Output the [x, y] coordinate of the center of the cell containing the given text.  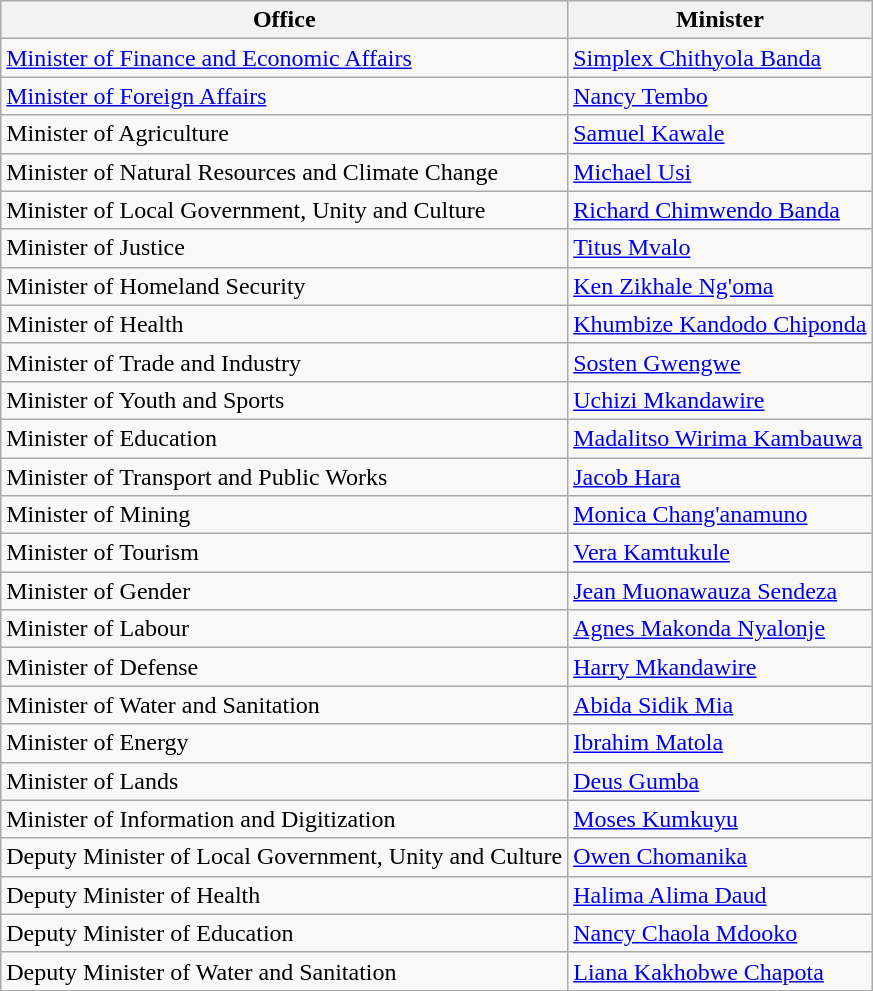
Monica Chang'anamuno [720, 515]
Minister of Mining [284, 515]
Office [284, 20]
Minister [720, 20]
Minister of Youth and Sports [284, 400]
Minister of Local Government, Unity and Culture [284, 210]
Michael Usi [720, 172]
Titus Mvalo [720, 248]
Deputy Minister of Water and Sanitation [284, 971]
Minister of Education [284, 438]
Abida Sidik Mia [720, 705]
Harry Mkandawire [720, 667]
Madalitso Wirima Kambauwa [720, 438]
Minister of Lands [284, 781]
Halima Alima Daud [720, 895]
Deputy Minister of Health [284, 895]
Nancy Chaola Mdooko [720, 933]
Richard Chimwendo Banda [720, 210]
Minister of Trade and Industry [284, 362]
Minister of Defense [284, 667]
Ken Zikhale Ng'oma [720, 286]
Deputy Minister of Education [284, 933]
Minister of Tourism [284, 553]
Minister of Gender [284, 591]
Simplex Chithyola Banda [720, 58]
Minister of Finance and Economic Affairs [284, 58]
Uchizi Mkandawire [720, 400]
Minister of Natural Resources and Climate Change [284, 172]
Minister of Agriculture [284, 134]
Jacob Hara [720, 477]
Moses Kumkuyu [720, 819]
Samuel Kawale [720, 134]
Minister of Health [284, 324]
Nancy Tembo [720, 96]
Minister of Labour [284, 629]
Deputy Minister of Local Government, Unity and Culture [284, 857]
Minister of Foreign Affairs [284, 96]
Minister of Homeland Security [284, 286]
Deus Gumba [720, 781]
Owen Chomanika [720, 857]
Minister of Energy [284, 743]
Minister of Information and Digitization [284, 819]
Vera Kamtukule [720, 553]
Sosten Gwengwe [720, 362]
Liana Kakhobwe Chapota [720, 971]
Agnes Makonda Nyalonje [720, 629]
Khumbize Kandodo Chiponda [720, 324]
Ibrahim Matola [720, 743]
Minister of Water and Sanitation [284, 705]
Minister of Justice [284, 248]
Jean Muonawauza Sendeza [720, 591]
Minister of Transport and Public Works [284, 477]
